Identify which cell holds the provided text, then report its [x, y] central coordinate. 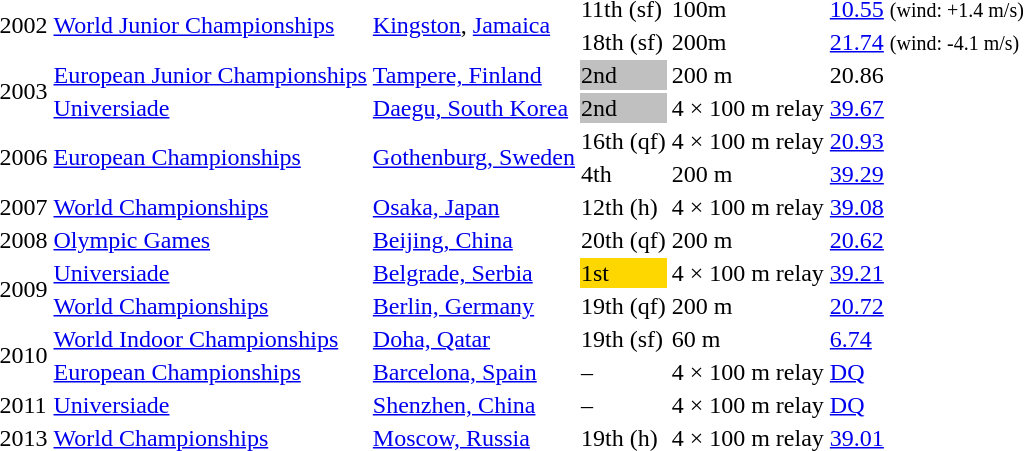
19th (qf) [624, 306]
Doha, Qatar [474, 339]
Tampere, Finland [474, 75]
1st [624, 273]
Shenzhen, China [474, 405]
Daegu, South Korea [474, 108]
Berlin, Germany [474, 306]
16th (qf) [624, 141]
Belgrade, Serbia [474, 273]
Barcelona, Spain [474, 372]
Gothenburg, Sweden [474, 158]
19th (sf) [624, 339]
18th (sf) [624, 42]
60 m [748, 339]
European Junior Championships [210, 75]
Olympic Games [210, 240]
Beijing, China [474, 240]
20th (qf) [624, 240]
200m [748, 42]
12th (h) [624, 207]
4th [624, 174]
Osaka, Japan [474, 207]
World Indoor Championships [210, 339]
